Determine the [x, y] coordinate at the center of the cell enclosing the given text.  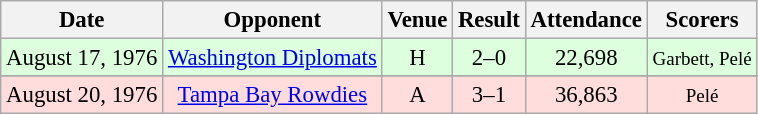
A [418, 95]
Pelé [702, 95]
Washington Diplomats [272, 58]
August 17, 1976 [82, 58]
Attendance [586, 20]
3–1 [490, 95]
Date [82, 20]
H [418, 58]
Garbett, Pelé [702, 58]
2–0 [490, 58]
Scorers [702, 20]
Opponent [272, 20]
Result [490, 20]
August 20, 1976 [82, 95]
Venue [418, 20]
22,698 [586, 58]
Tampa Bay Rowdies [272, 95]
36,863 [586, 95]
